Locate the cell with the specified text and output its (x, y) center coordinate. 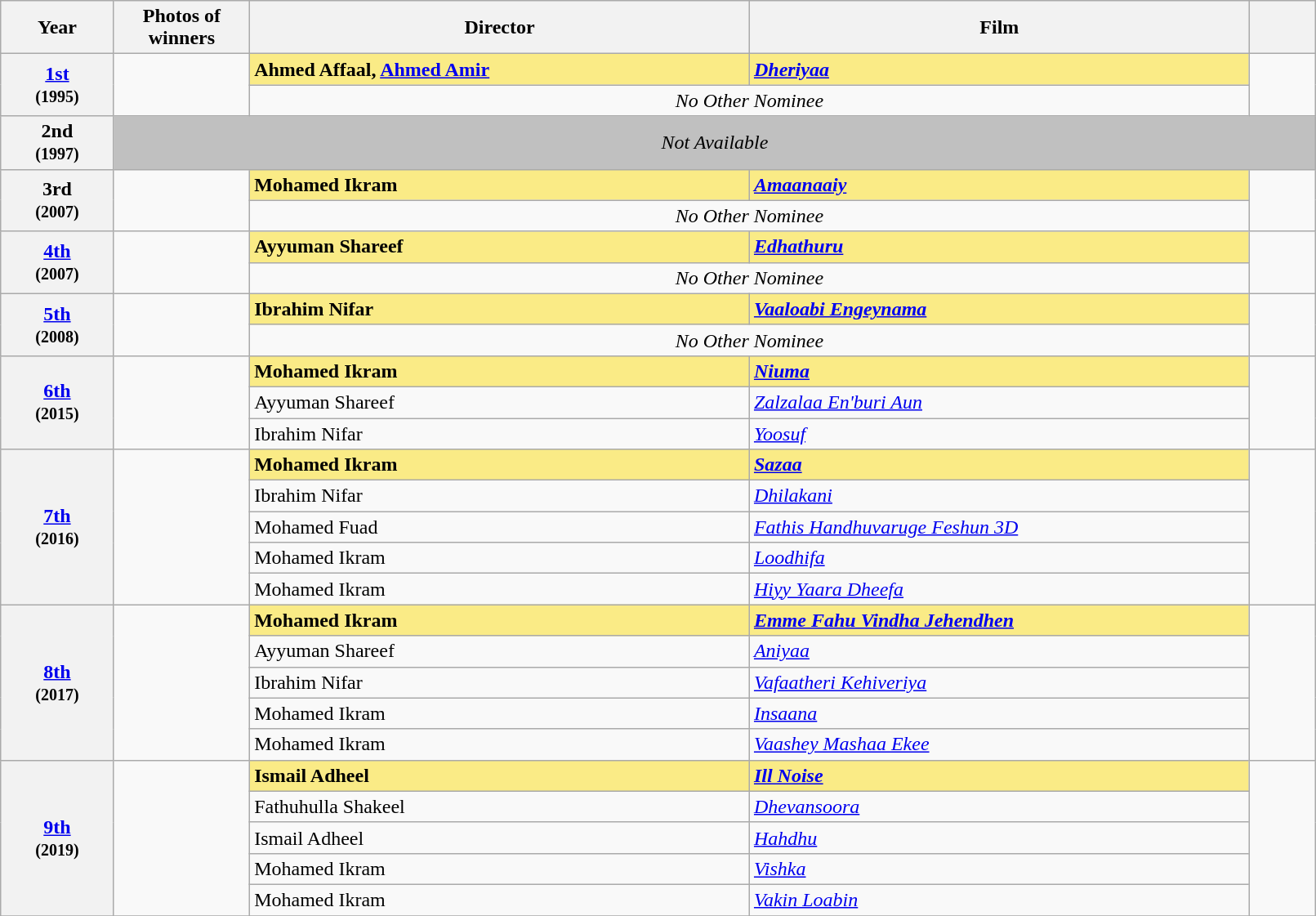
Insaana (999, 713)
Aniyaa (999, 651)
Mohamed Fuad (500, 527)
8th(2017) (57, 682)
Director (500, 28)
2nd(1997) (57, 142)
6th(2015) (57, 402)
Ill Noise (999, 775)
7th(2016) (57, 527)
Fathis Handhuvaruge Feshun 3D (999, 527)
Dhevansoora (999, 807)
5th(2008) (57, 324)
1st(1995) (57, 85)
4th(2007) (57, 262)
Edhathuru (999, 247)
Loodhifa (999, 558)
Dhilakani (999, 496)
Niuma (999, 371)
Photos of winners (181, 28)
Film (999, 28)
Year (57, 28)
Emme Fahu Vindha Jehendhen (999, 620)
Sazaa (999, 465)
3rd(2007) (57, 200)
Fathuhulla Shakeel (500, 807)
Vaaloabi Engeynama (999, 309)
Vafaatheri Kehiveriya (999, 682)
Vishka (999, 869)
Amaanaaiy (999, 185)
Not Available (715, 142)
Vakin Loabin (999, 900)
Ahmed Affaal, Ahmed Amir (500, 69)
Zalzalaa En'buri Aun (999, 402)
Yoosuf (999, 434)
Vaashey Mashaa Ekee (999, 744)
9th(2019) (57, 838)
Dheriyaa (999, 69)
Hahdhu (999, 838)
Hiyy Yaara Dheefa (999, 589)
